From the cell containing the given text, extract its center point as (x, y) coordinate. 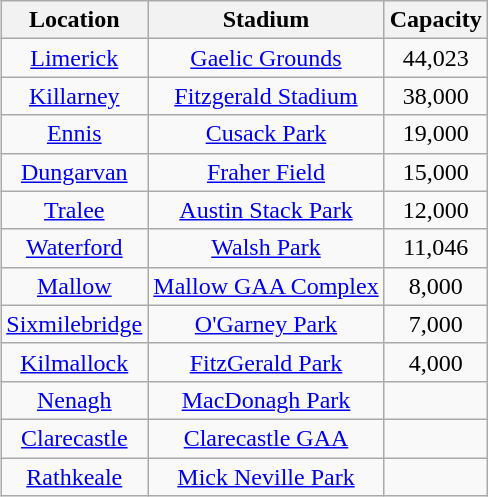
Dungarvan (74, 172)
44,023 (436, 58)
Tralee (74, 210)
4,000 (436, 362)
Killarney (74, 96)
7,000 (436, 324)
Mallow (74, 286)
Stadium (266, 20)
11,046 (436, 248)
15,000 (436, 172)
8,000 (436, 286)
38,000 (436, 96)
12,000 (436, 210)
Fraher Field (266, 172)
19,000 (436, 134)
Limerick (74, 58)
Capacity (436, 20)
Nenagh (74, 400)
Location (74, 20)
Clarecastle (74, 438)
Kilmallock (74, 362)
Waterford (74, 248)
FitzGerald Park (266, 362)
Gaelic Grounds (266, 58)
Walsh Park (266, 248)
Ennis (74, 134)
Clarecastle GAA (266, 438)
Fitzgerald Stadium (266, 96)
Rathkeale (74, 477)
MacDonagh Park (266, 400)
Mallow GAA Complex (266, 286)
Cusack Park (266, 134)
Austin Stack Park (266, 210)
Mick Neville Park (266, 477)
Sixmilebridge (74, 324)
O'Garney Park (266, 324)
